Output the (X, Y) coordinate of the center of the cell containing the given text.  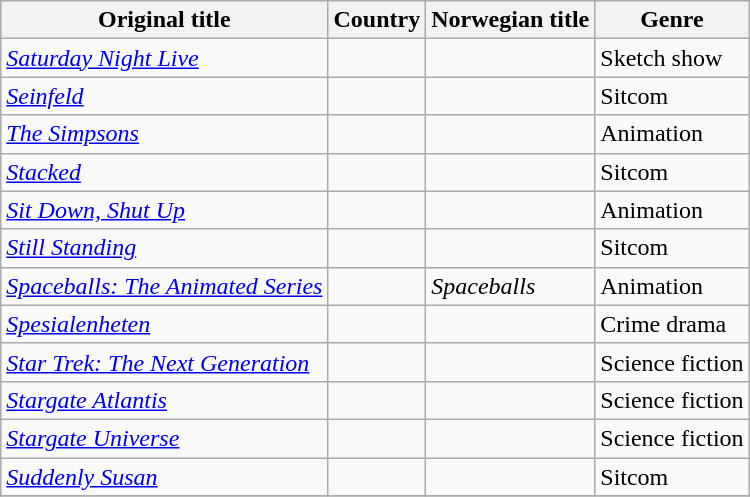
Seinfeld (164, 96)
Crime drama (672, 324)
Star Trek: The Next Generation (164, 362)
Spesialenheten (164, 324)
Still Standing (164, 248)
Country (377, 20)
The Simpsons (164, 134)
Original title (164, 20)
Spaceballs: The Animated Series (164, 286)
Sketch show (672, 58)
Stacked (164, 172)
Suddenly Susan (164, 477)
Saturday Night Live (164, 58)
Genre (672, 20)
Spaceballs (510, 286)
Stargate Universe (164, 438)
Stargate Atlantis (164, 400)
Sit Down, Shut Up (164, 210)
Norwegian title (510, 20)
